Locate the cell with the specified text and output its [X, Y] center coordinate. 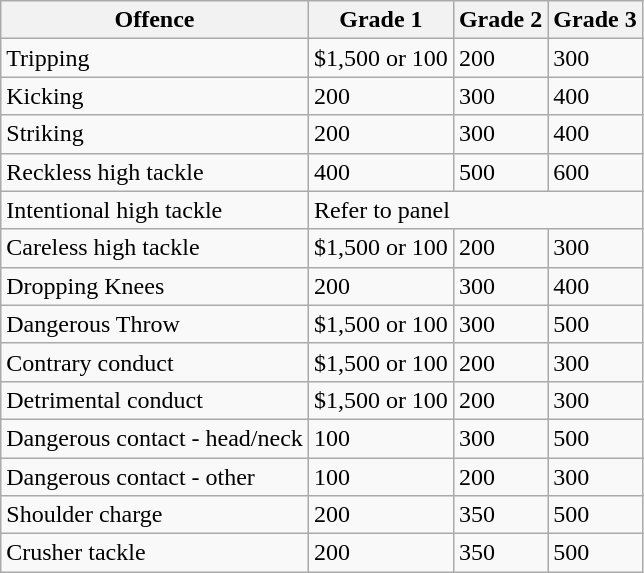
Grade 2 [500, 20]
Kicking [155, 96]
Dropping Knees [155, 286]
600 [595, 172]
Striking [155, 134]
Offence [155, 20]
Dangerous contact - other [155, 477]
Reckless high tackle [155, 172]
Contrary conduct [155, 362]
Refer to panel [475, 210]
Detrimental conduct [155, 400]
Dangerous Throw [155, 324]
Grade 1 [380, 20]
Grade 3 [595, 20]
Dangerous contact - head/neck [155, 438]
Shoulder charge [155, 515]
Intentional high tackle [155, 210]
Crusher tackle [155, 553]
Tripping [155, 58]
Careless high tackle [155, 248]
